Output the (x, y) coordinate of the center of the cell containing the given text.  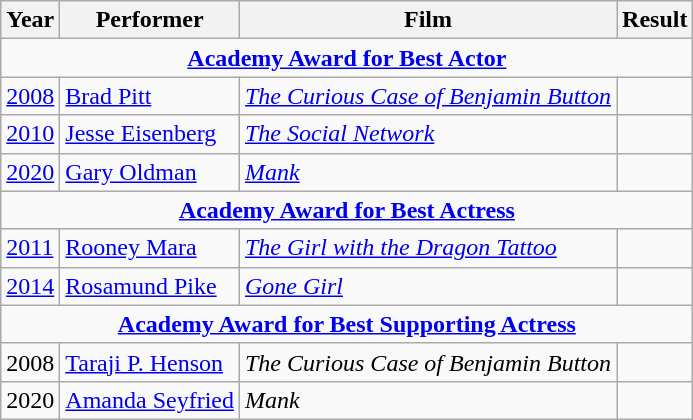
Year (30, 20)
The Social Network (428, 134)
Academy Award for Best Actor (347, 58)
Result (655, 20)
Performer (150, 20)
Rosamund Pike (150, 286)
Taraji P. Henson (150, 362)
Academy Award for Best Actress (347, 210)
Film (428, 20)
Academy Award for Best Supporting Actress (347, 324)
Gary Oldman (150, 172)
The Girl with the Dragon Tattoo (428, 248)
Amanda Seyfried (150, 400)
Jesse Eisenberg (150, 134)
Brad Pitt (150, 96)
Gone Girl (428, 286)
2010 (30, 134)
Rooney Mara (150, 248)
2014 (30, 286)
2011 (30, 248)
